For the text-containing cell, return its midpoint in (x, y) coordinate format. 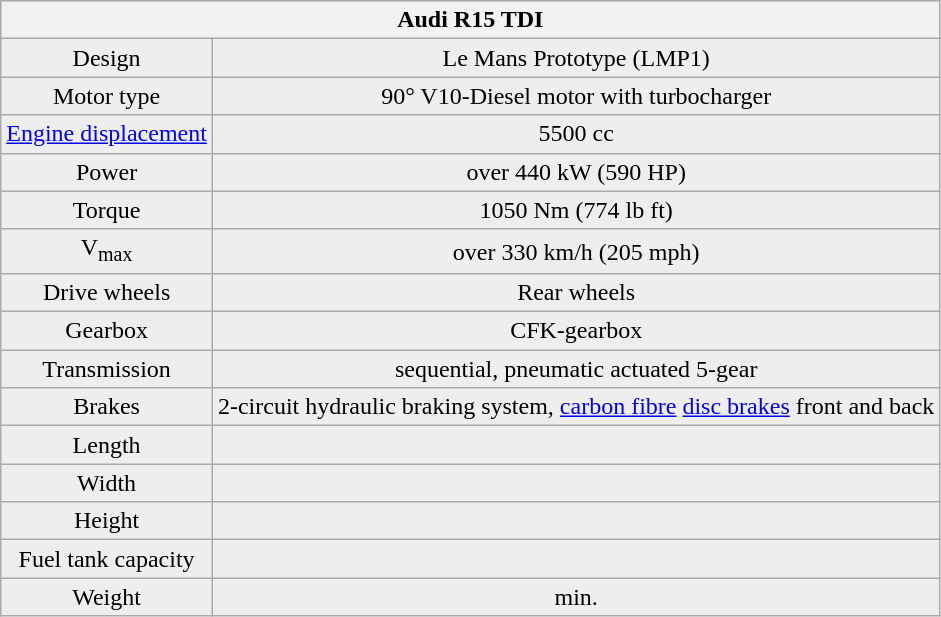
Length (107, 445)
2-circuit hydraulic braking system, carbon fibre disc brakes front and back (576, 407)
Width (107, 483)
Transmission (107, 369)
Weight (107, 597)
over 330 km/h (205 mph) (576, 251)
over 440 kW (590 HP) (576, 172)
Audi R15 TDI (470, 20)
Drive wheels (107, 292)
Torque (107, 210)
CFK-gearbox (576, 331)
Rear wheels (576, 292)
Design (107, 58)
Engine displacement (107, 134)
min. (576, 597)
Fuel tank capacity (107, 559)
Brakes (107, 407)
Power (107, 172)
Motor type (107, 96)
Le Mans Prototype (LMP1) (576, 58)
5500 cc (576, 134)
90° V10-Diesel motor with turbocharger (576, 96)
sequential, pneumatic actuated 5-gear (576, 369)
Height (107, 521)
Gearbox (107, 331)
1050 Nm (774 lb ft) (576, 210)
Vmax (107, 251)
